Detect which cell encompasses the target text, then output its [X, Y] center coordinate. 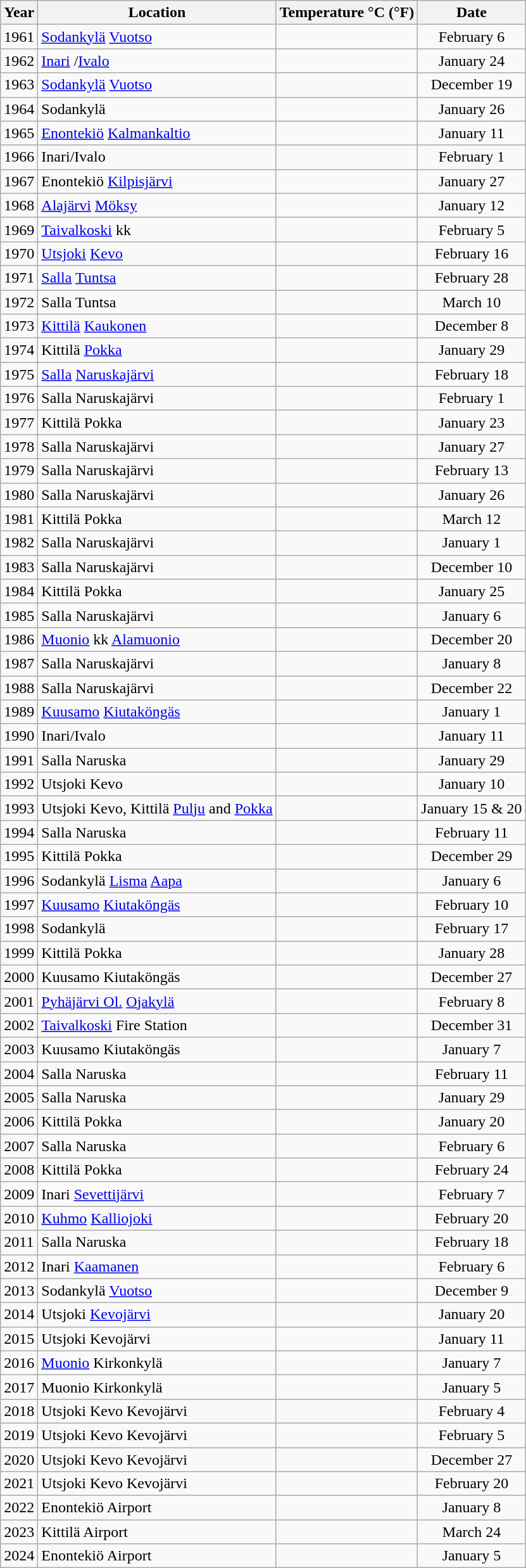
2018 [19, 1411]
February 16 [472, 253]
December 19 [472, 85]
January 12 [472, 205]
1992 [19, 784]
Date [472, 13]
2010 [19, 1218]
1967 [19, 181]
March 12 [472, 519]
2012 [19, 1266]
2009 [19, 1194]
1988 [19, 687]
February 4 [472, 1411]
March 24 [472, 1532]
Alajärvi Möksy [157, 205]
1995 [19, 857]
2024 [19, 1556]
1983 [19, 567]
1996 [19, 881]
Taivalkoski kk [157, 229]
2017 [19, 1387]
Utsjoki Kevo, Kittilä Pulju and Pokka [157, 808]
Kuhmo Kalliojoki [157, 1218]
1990 [19, 736]
December 29 [472, 857]
1974 [19, 350]
December 22 [472, 687]
1981 [19, 519]
1979 [19, 471]
Location [157, 13]
1977 [19, 423]
1975 [19, 374]
2021 [19, 1484]
1961 [19, 37]
2020 [19, 1459]
February 10 [472, 905]
1984 [19, 591]
Taivalkoski Fire Station [157, 1025]
February 13 [472, 471]
2000 [19, 977]
2007 [19, 1146]
1993 [19, 808]
December 10 [472, 567]
1999 [19, 953]
2008 [19, 1170]
1969 [19, 229]
January 24 [472, 61]
1971 [19, 277]
February 8 [472, 1001]
1998 [19, 929]
January 10 [472, 784]
Inari Sevettijärvi [157, 1194]
Pyhäjärvi Ol. Ojakylä [157, 1001]
Kittilä Airport [157, 1532]
1987 [19, 663]
February 7 [472, 1194]
1982 [19, 543]
2015 [19, 1339]
1978 [19, 447]
2003 [19, 1049]
January 25 [472, 591]
January 15 & 20 [472, 808]
January 28 [472, 953]
Sodankylä Lisma Aapa [157, 881]
1965 [19, 133]
2002 [19, 1025]
1986 [19, 639]
1989 [19, 712]
February 24 [472, 1170]
1991 [19, 760]
January 23 [472, 423]
December 8 [472, 326]
1968 [19, 205]
1964 [19, 109]
1970 [19, 253]
Inari Kaamanen [157, 1266]
2013 [19, 1291]
1962 [19, 61]
Temperature °C (°F) [347, 13]
2016 [19, 1363]
2014 [19, 1315]
2005 [19, 1098]
2001 [19, 1001]
1966 [19, 157]
1980 [19, 495]
February 17 [472, 929]
2004 [19, 1074]
March 10 [472, 302]
December 20 [472, 639]
Kittilä Kaukonen [157, 326]
1973 [19, 326]
2022 [19, 1508]
2006 [19, 1122]
December 31 [472, 1025]
2019 [19, 1435]
1997 [19, 905]
1976 [19, 398]
Muonio kk Alamuonio [157, 639]
Year [19, 13]
February 28 [472, 277]
2023 [19, 1532]
Enontekiö Kalmankaltio [157, 133]
December 9 [472, 1291]
1963 [19, 85]
2011 [19, 1242]
Enontekiö Kilpisjärvi [157, 181]
1994 [19, 832]
Inari /Ivalo [157, 61]
1985 [19, 615]
1972 [19, 302]
